Pinpoint the cell where the given text exists, returning its [X, Y] midpoint coordinate. 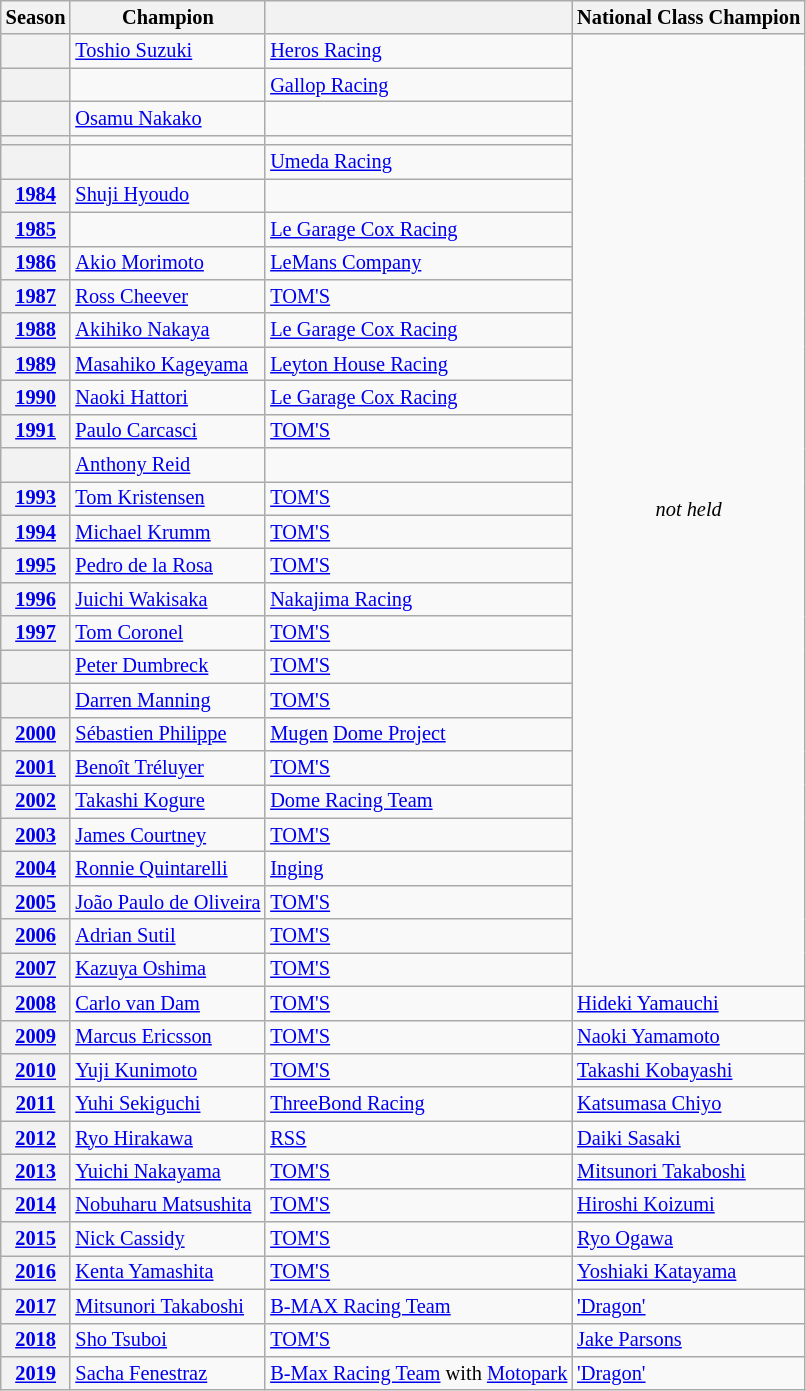
Osamu Nakako [168, 118]
Hideki Yamauchi [688, 1003]
1986 [36, 263]
Daiki Sasaki [688, 1138]
Carlo van Dam [168, 1003]
Nakajima Racing [418, 599]
Dome Racing Team [418, 801]
RSS [418, 1138]
1996 [36, 599]
1995 [36, 565]
Yuhi Sekiguchi [168, 1104]
Tom Kristensen [168, 498]
Marcus Ericsson [168, 1037]
2010 [36, 1070]
Sacha Fenestraz [168, 1373]
Umeda Racing [418, 162]
1991 [36, 431]
1997 [36, 633]
Katsumasa Chiyo [688, 1104]
2018 [36, 1340]
Inging [418, 868]
LeMans Company [418, 263]
1987 [36, 296]
2016 [36, 1272]
Ryo Ogawa [688, 1239]
Yuji Kunimoto [168, 1070]
1993 [36, 498]
1985 [36, 229]
Season [36, 17]
Akihiko Nakaya [168, 330]
Nick Cassidy [168, 1239]
1984 [36, 195]
not held [688, 510]
Akio Morimoto [168, 263]
2013 [36, 1171]
Nobuharu Matsushita [168, 1205]
2014 [36, 1205]
Heros Racing [418, 51]
Leyton House Racing [418, 364]
Darren Manning [168, 700]
ThreeBond Racing [418, 1104]
Peter Dumbreck [168, 666]
João Paulo de Oliveira [168, 902]
2007 [36, 969]
2002 [36, 801]
Kenta Yamashita [168, 1272]
2017 [36, 1306]
Michael Krumm [168, 532]
Ronnie Quintarelli [168, 868]
Yoshiaki Katayama [688, 1272]
Mugen Dome Project [418, 734]
1989 [36, 364]
B-MAX Racing Team [418, 1306]
Gallop Racing [418, 85]
Juichi Wakisaka [168, 599]
James Courtney [168, 835]
Takashi Kobayashi [688, 1070]
Naoki Hattori [168, 397]
Benoît Tréluyer [168, 767]
2001 [36, 767]
Yuichi Nakayama [168, 1171]
National Class Champion [688, 17]
2003 [36, 835]
2005 [36, 902]
2019 [36, 1373]
2008 [36, 1003]
Champion [168, 17]
2015 [36, 1239]
1988 [36, 330]
Kazuya Oshima [168, 969]
Takashi Kogure [168, 801]
Pedro de la Rosa [168, 565]
2009 [36, 1037]
2004 [36, 868]
Ryo Hirakawa [168, 1138]
Sho Tsuboi [168, 1340]
1990 [36, 397]
Tom Coronel [168, 633]
Toshio Suzuki [168, 51]
2012 [36, 1138]
Shuji Hyoudo [168, 195]
2000 [36, 734]
Anthony Reid [168, 465]
B-Max Racing Team with Motopark [418, 1373]
Sébastien Philippe [168, 734]
Masahiko Kageyama [168, 364]
Hiroshi Koizumi [688, 1205]
Ross Cheever [168, 296]
2006 [36, 936]
1994 [36, 532]
Jake Parsons [688, 1340]
Naoki Yamamoto [688, 1037]
Adrian Sutil [168, 936]
2011 [36, 1104]
Paulo Carcasci [168, 431]
